Provide the (X, Y) coordinate of the cell's center where the given text is located.  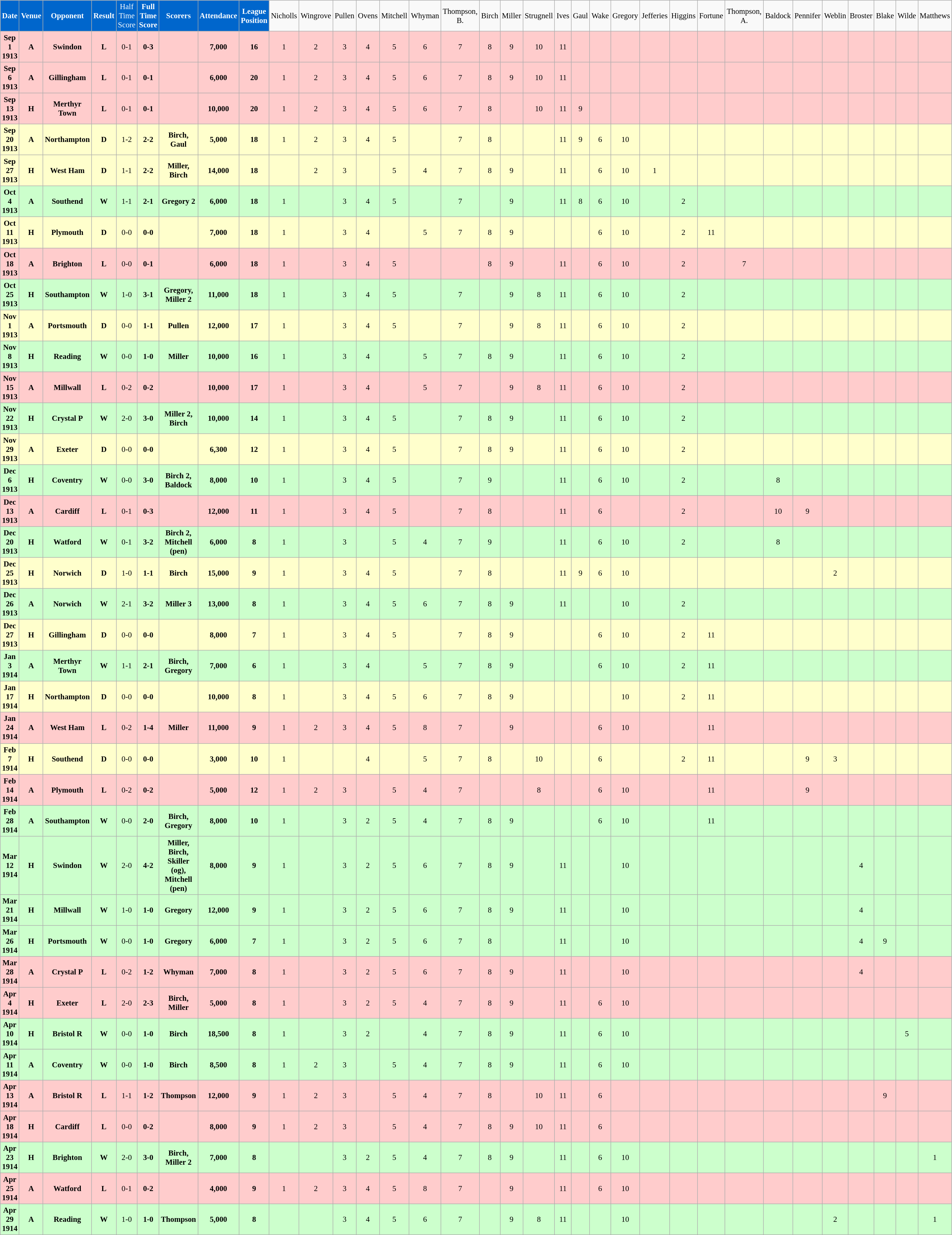
4-2 (148, 865)
Mar 12 1914 (10, 865)
4,000 (218, 1189)
Apr 13 1914 (10, 1096)
Opponent (67, 16)
14,000 (218, 171)
1-4 (148, 728)
Nov 29 1913 (10, 449)
2-3 (148, 1003)
Jan 17 1914 (10, 697)
Pennifer (808, 16)
Apr 23 1914 (10, 1158)
Blake (885, 16)
Higgins (684, 16)
Strugnell (539, 16)
Birch 2, Mitchell (pen) (178, 542)
Jefferies (654, 16)
Nov 8 1913 (10, 356)
Venue (31, 16)
Nicholls (284, 16)
Mar 26 1914 (10, 941)
Sep 1 1913 (10, 47)
Dec 20 1913 (10, 542)
18,500 (218, 1034)
Oct 11 1913 (10, 233)
Nov 22 1913 (10, 418)
Nov 1 1913 (10, 325)
Apr 25 1914 (10, 1189)
Birch, Gaul (178, 140)
Wilde (907, 16)
Feb 7 1914 (10, 759)
Mitchell (394, 16)
Oct 18 1913 (10, 264)
Sep 20 1913 (10, 140)
Attendance (218, 16)
Apr 11 1914 (10, 1065)
15,000 (218, 573)
Feb 14 1914 (10, 790)
Result (104, 16)
Broster (861, 16)
Scorers (178, 16)
Gregory 2 (178, 201)
Dec 13 1913 (10, 511)
Apr 18 1914 (10, 1127)
Weblin (835, 16)
Sep 6 1913 (10, 78)
Jan 3 1914 (10, 666)
Ovens (368, 16)
League Position (254, 16)
Half Time Score (127, 16)
Oct 4 1913 (10, 201)
Apr 4 1914 (10, 1003)
Jan 24 1914 (10, 728)
8,500 (218, 1065)
Gregory, Miller 2 (178, 294)
Ives (563, 16)
Birch 2, Baldock (178, 480)
Wingrove (316, 16)
Oct 25 1913 (10, 294)
Full Time Score (148, 16)
Apr 10 1914 (10, 1034)
Miller, Birch, Skiller (og), Mitchell (pen) (178, 865)
Miller, Birch (178, 171)
Dec 26 1913 (10, 604)
Dec 27 1913 (10, 635)
Birch, Miller (178, 1003)
Mar 21 1914 (10, 910)
Apr 29 1914 (10, 1219)
Fortune (711, 16)
Thompson, B. (460, 16)
14 (254, 418)
Wake (600, 16)
Birch, Miller 2 (178, 1158)
Mar 28 1914 (10, 972)
Miller 3 (178, 604)
Date (10, 16)
Gaul (580, 16)
3,000 (218, 759)
Matthews (935, 16)
Sep 13 1913 (10, 109)
Baldock (778, 16)
3-1 (148, 294)
Dec 25 1913 (10, 573)
Sep 27 1913 (10, 171)
6,300 (218, 449)
Miller 2, Birch (178, 418)
Dec 6 1913 (10, 480)
Feb 28 1914 (10, 821)
Nov 15 1913 (10, 387)
13,000 (218, 604)
Thompson, A. (744, 16)
